Search for the cell housing the specified text and yield its [X, Y] center coordinate. 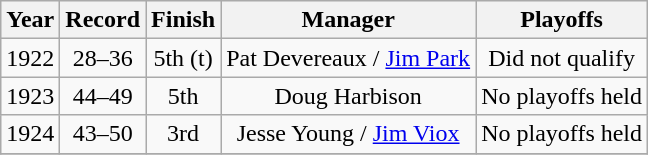
1924 [30, 134]
Record [103, 20]
44–49 [103, 96]
Finish [184, 20]
Playoffs [562, 20]
1923 [30, 96]
Jesse Young / Jim Viox [348, 134]
43–50 [103, 134]
Doug Harbison [348, 96]
Year [30, 20]
Manager [348, 20]
Pat Devereaux / Jim Park [348, 58]
3rd [184, 134]
Did not qualify [562, 58]
5th (t) [184, 58]
1922 [30, 58]
28–36 [103, 58]
5th [184, 96]
